Find where the given text appears and provide that cell's center as [x, y] coordinate. 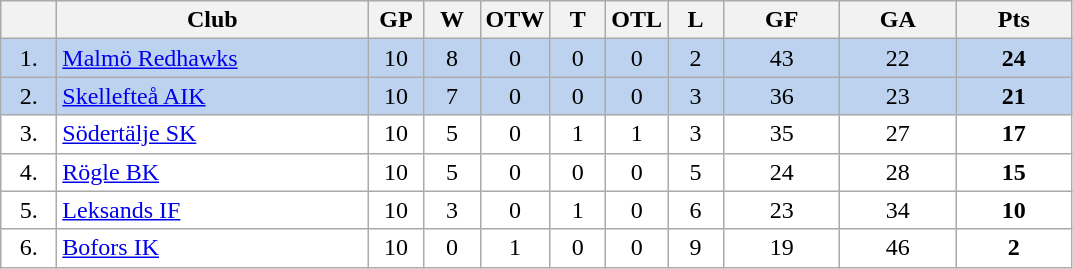
28 [898, 172]
2. [29, 96]
8 [452, 58]
27 [898, 134]
L [696, 20]
T [578, 20]
43 [782, 58]
35 [782, 134]
W [452, 20]
GA [898, 20]
Södertälje SK [212, 134]
Skellefteå AIK [212, 96]
GF [782, 20]
22 [898, 58]
Bofors IK [212, 248]
15 [1014, 172]
19 [782, 248]
Rögle BK [212, 172]
17 [1014, 134]
3. [29, 134]
GP [396, 20]
6 [696, 210]
21 [1014, 96]
Leksands IF [212, 210]
7 [452, 96]
1. [29, 58]
OTL [637, 20]
9 [696, 248]
4. [29, 172]
36 [782, 96]
Malmö Redhawks [212, 58]
34 [898, 210]
6. [29, 248]
Pts [1014, 20]
Club [212, 20]
46 [898, 248]
5. [29, 210]
OTW [515, 20]
